Determine the (X, Y) coordinate at the center of the cell enclosing the given text.  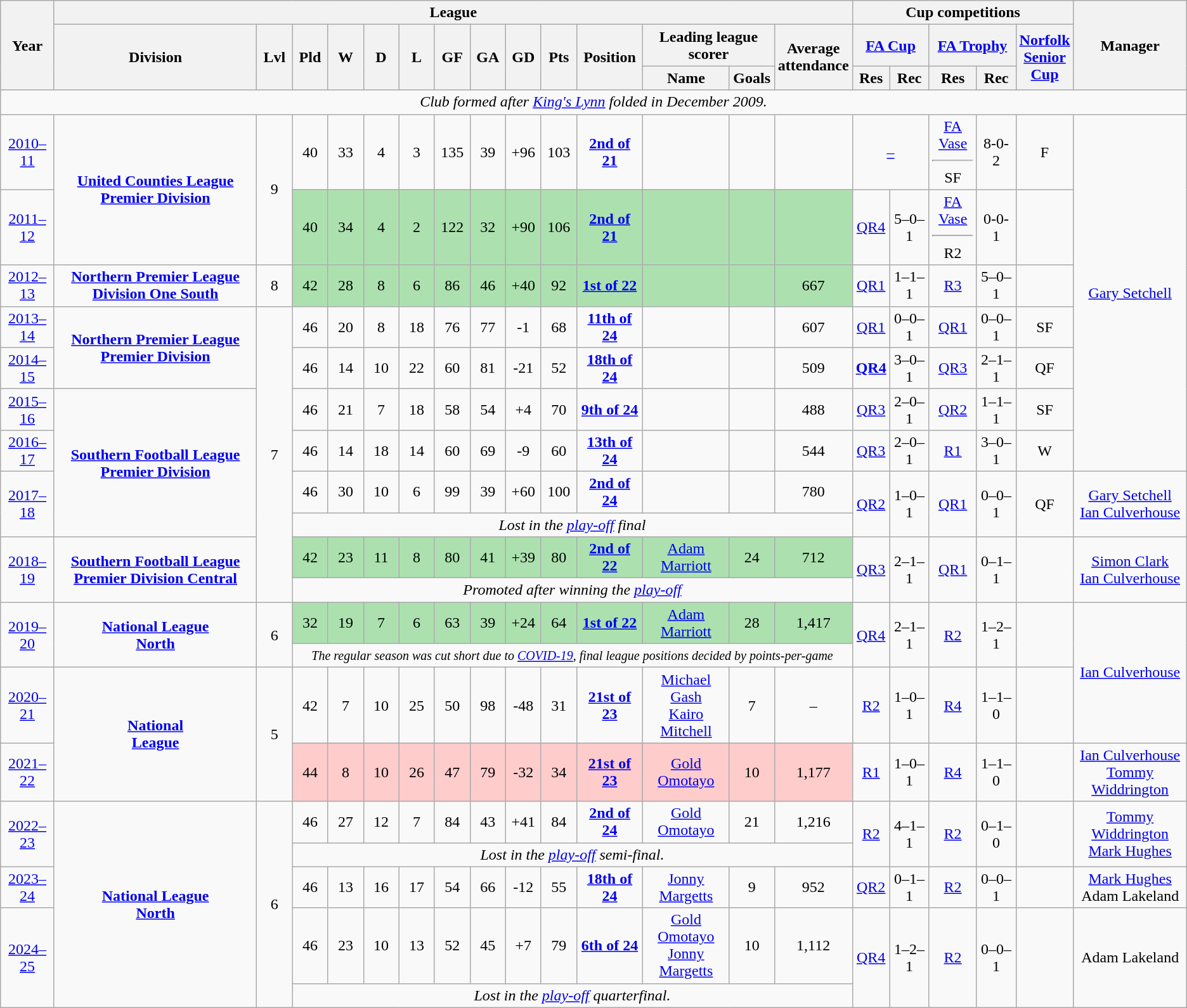
12 (381, 822)
Mark HughesAdam Lakeland (1130, 888)
2016–17 (28, 450)
Northern Premier LeaguePremier Division (155, 347)
30 (346, 492)
Cup competitions (963, 13)
99 (452, 492)
1,417 (813, 623)
952 (813, 888)
55 (559, 888)
D (381, 57)
Southern Football LeaguePremier Division (155, 463)
Ian Culverhouse (1130, 673)
Simon ClarkIan Culverhouse (1130, 569)
Pts (559, 57)
3 (417, 152)
780 (813, 492)
607 (813, 327)
11th of 24 (609, 327)
86 (452, 285)
Michael GashKairo Mitchell (686, 705)
9th of 24 (609, 410)
2012–13 (28, 285)
Lost in the play-off semi-final. (572, 855)
+90 (523, 227)
1,112 (813, 946)
2024–25 (28, 957)
544 (813, 450)
13th of 24 (609, 450)
Ian CulverhouseTommy Widdrington (1130, 772)
The regular season was cut short due to COVID-19, final league positions decided by points-per-game (572, 656)
Pld (310, 57)
76 (452, 327)
2010–11 (28, 152)
Gary SetchellIan Culverhouse (1130, 503)
+41 (523, 822)
F (1045, 152)
Name (686, 78)
44 (310, 772)
GF (452, 57)
Tommy WiddringtonMark Hughes (1130, 834)
667 (813, 285)
122 (452, 227)
33 (346, 152)
+40 (523, 285)
712 (813, 558)
2020–21 (28, 705)
135 (452, 152)
63 (452, 623)
24 (752, 558)
25 (417, 705)
2014–15 (28, 368)
1,177 (813, 772)
Lost in the play-off quarterfinal. (572, 995)
FA Trophy (973, 46)
77 (488, 327)
Promoted after winning the play-off (572, 590)
Leading league scorer (709, 46)
Goals (752, 78)
6th of 24 (609, 946)
L (417, 57)
NorfolkSeniorCup (1045, 57)
2011–12 (28, 227)
Adam Lakeland (1130, 957)
2017–18 (28, 503)
2023–24 (28, 888)
8-0-2 (996, 152)
16 (381, 888)
100 (559, 492)
103 (559, 152)
43 (488, 822)
2015–16 (28, 410)
Manager (1130, 46)
1,216 (813, 822)
-48 (523, 705)
League (453, 13)
17 (417, 888)
20 (346, 327)
64 (559, 623)
509 (813, 368)
68 (559, 327)
2 (417, 227)
31 (559, 705)
2nd of 22 (609, 558)
-21 (523, 368)
-9 (523, 450)
11 (381, 558)
2018–19 (28, 569)
92 (559, 285)
Lost in the play-off final (572, 524)
Gold OmotayoJonny Margetts (686, 946)
47 (452, 772)
FA VaseR2 (952, 227)
-12 (523, 888)
-32 (523, 772)
-1 (523, 327)
50 (452, 705)
0–1–0 (996, 834)
4–1–1 (909, 834)
United Counties League Premier Division (155, 190)
Club formed after King's Lynn folded in December 2009. (593, 102)
NationalLeague (155, 734)
Gary Setchell (1130, 293)
+60 (523, 492)
98 (488, 705)
22 (417, 368)
27 (346, 822)
70 (559, 410)
Lvl (275, 57)
5 (275, 734)
19 (346, 623)
FA VaseSF (952, 152)
Year (28, 46)
0-0-1 (996, 227)
+96 (523, 152)
81 (488, 368)
488 (813, 410)
2013–14 (28, 327)
Averageattendance (813, 57)
+24 (523, 623)
2021–22 (28, 772)
26 (417, 772)
58 (452, 410)
41 (488, 558)
106 (559, 227)
Position (609, 57)
2022–23 (28, 834)
FA Cup (890, 46)
2019–20 (28, 635)
+7 (523, 946)
66 (488, 888)
45 (488, 946)
69 (488, 450)
Division (155, 57)
Northern Premier League Division One South (155, 285)
Southern Football LeaguePremier Division Central (155, 569)
GA (488, 57)
Jonny Margetts (686, 888)
+39 (523, 558)
R3 (952, 285)
+4 (523, 410)
GD (523, 57)
